Pinpoint the cell where the given text exists, returning its [X, Y] midpoint coordinate. 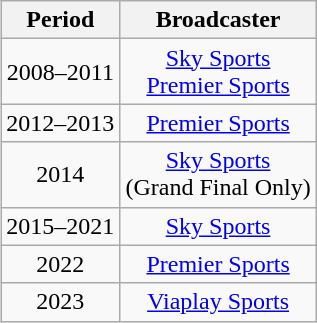
Sky SportsPremier Sports [218, 72]
Broadcaster [218, 20]
Sky Sports [218, 226]
Sky Sports(Grand Final Only) [218, 174]
2014 [60, 174]
Viaplay Sports [218, 302]
2012–2013 [60, 123]
2008–2011 [60, 72]
2022 [60, 264]
Period [60, 20]
2023 [60, 302]
2015–2021 [60, 226]
